Capture the cell that displays the provided text and extract its (x, y) central coordinate. 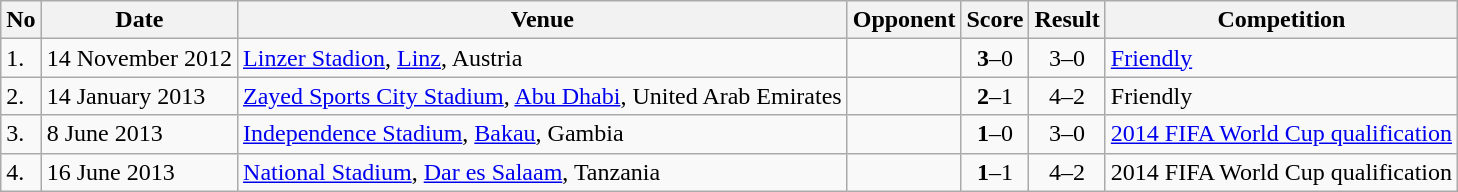
Date (139, 20)
2. (21, 96)
14 November 2012 (139, 58)
8 June 2013 (139, 134)
Zayed Sports City Stadium, Abu Dhabi, United Arab Emirates (543, 96)
1–0 (995, 134)
Competition (1281, 20)
1–1 (995, 172)
4. (21, 172)
National Stadium, Dar es Salaam, Tanzania (543, 172)
Result (1067, 20)
No (21, 20)
Linzer Stadion, Linz, Austria (543, 58)
Venue (543, 20)
Opponent (904, 20)
3. (21, 134)
Score (995, 20)
Independence Stadium, Bakau, Gambia (543, 134)
1. (21, 58)
16 June 2013 (139, 172)
2–1 (995, 96)
14 January 2013 (139, 96)
